Detect which cell encompasses the target text, then output its (x, y) center coordinate. 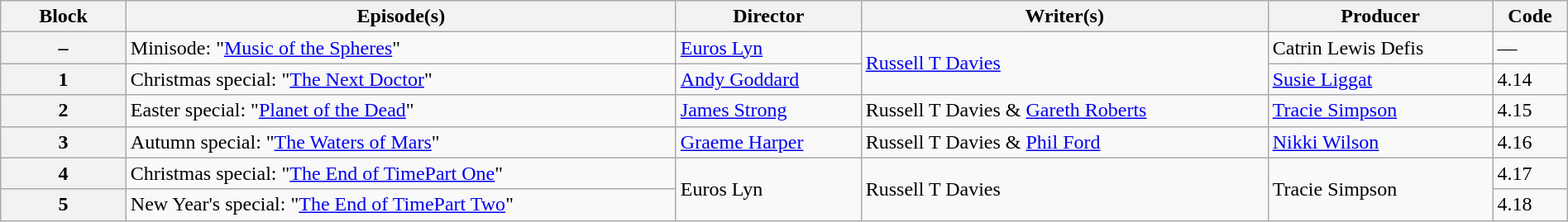
Producer (1380, 17)
Catrin Lewis Defis (1380, 48)
Minisode: "Music of the Spheres" (400, 48)
James Strong (768, 111)
– (64, 48)
New Year's special: "The End of TimePart Two" (400, 205)
Russell T Davies & Gareth Roberts (1064, 111)
Andy Goddard (768, 79)
Block (64, 17)
Nikki Wilson (1380, 142)
4.16 (1530, 142)
4.14 (1530, 79)
1 (64, 79)
3 (64, 142)
4 (64, 173)
Autumn special: "The Waters of Mars" (400, 142)
4.18 (1530, 205)
— (1530, 48)
Code (1530, 17)
4.17 (1530, 173)
Director (768, 17)
Writer(s) (1064, 17)
Christmas special: "The End of TimePart One" (400, 173)
4.15 (1530, 111)
Christmas special: "The Next Doctor" (400, 79)
2 (64, 111)
Susie Liggat (1380, 79)
Graeme Harper (768, 142)
Easter special: "Planet of the Dead" (400, 111)
5 (64, 205)
Russell T Davies & Phil Ford (1064, 142)
Episode(s) (400, 17)
